Locate the cell with the specified text and output its (x, y) center coordinate. 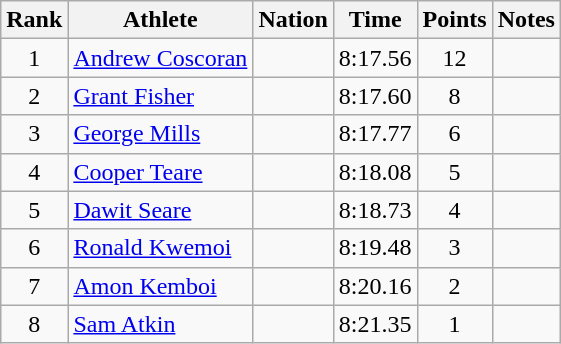
Amon Kemboi (160, 286)
Grant Fisher (160, 96)
8:18.73 (375, 210)
Notes (526, 20)
Andrew Coscoran (160, 58)
Ronald Kwemoi (160, 248)
8:21.35 (375, 324)
Time (375, 20)
8:17.60 (375, 96)
8:17.56 (375, 58)
George Mills (160, 134)
Rank (34, 20)
Cooper Teare (160, 172)
Points (454, 20)
Dawit Seare (160, 210)
12 (454, 58)
Athlete (160, 20)
7 (34, 286)
8:19.48 (375, 248)
8:20.16 (375, 286)
Sam Atkin (160, 324)
8:17.77 (375, 134)
Nation (293, 20)
8:18.08 (375, 172)
